Pinpoint the cell where the given text exists, returning its [X, Y] midpoint coordinate. 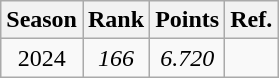
2024 [42, 58]
Season [42, 20]
Rank [116, 20]
166 [116, 58]
Points [188, 20]
Ref. [252, 20]
6.720 [188, 58]
